For the text-containing cell, return its midpoint in [X, Y] coordinate format. 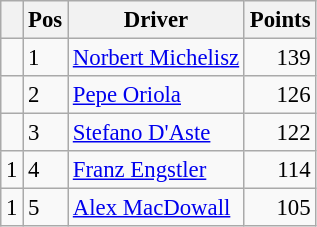
3 [46, 133]
114 [280, 170]
122 [280, 133]
Norbert Michelisz [156, 58]
Pepe Oriola [156, 95]
Points [280, 20]
Alex MacDowall [156, 208]
105 [280, 208]
Pos [46, 20]
139 [280, 58]
Franz Engstler [156, 170]
5 [46, 208]
Driver [156, 20]
126 [280, 95]
2 [46, 95]
Stefano D'Aste [156, 133]
4 [46, 170]
